Search for the cell housing the specified text and yield its [X, Y] center coordinate. 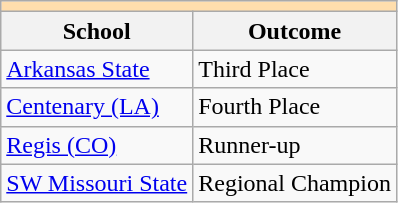
Arkansas State [97, 69]
Regional Champion [295, 183]
Runner-up [295, 145]
SW Missouri State [97, 183]
Third Place [295, 69]
Centenary (LA) [97, 107]
Fourth Place [295, 107]
School [97, 31]
Regis (CO) [97, 145]
Outcome [295, 31]
